Extract the (X, Y) coordinate from the center of the cell holding the provided text.  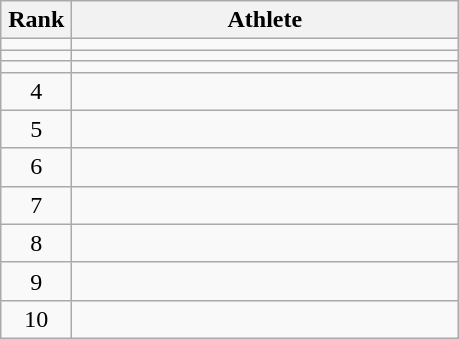
7 (36, 205)
Athlete (265, 20)
Rank (36, 20)
9 (36, 281)
6 (36, 167)
4 (36, 91)
10 (36, 319)
5 (36, 129)
8 (36, 243)
